Identify which cell holds the provided text, then report its [x, y] central coordinate. 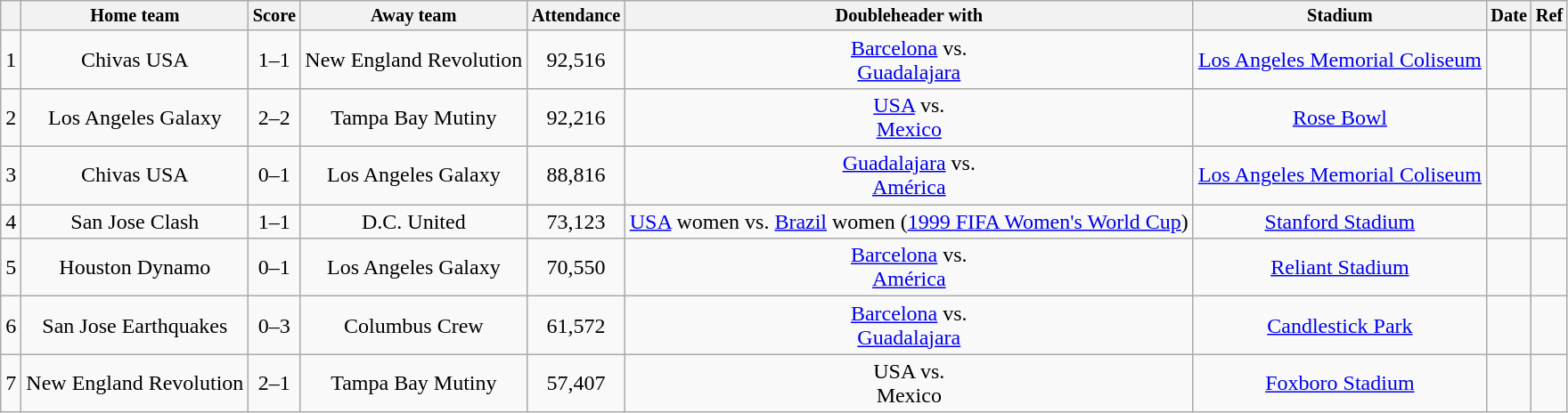
Date [1508, 16]
92,216 [576, 117]
0–3 [274, 326]
Stanford Stadium [1340, 222]
70,550 [576, 267]
Attendance [576, 16]
6 [11, 326]
Barcelona vs.América [909, 267]
57,407 [576, 383]
92,516 [576, 59]
3 [11, 176]
Home team [135, 16]
Reliant Stadium [1340, 267]
Stadium [1340, 16]
Score [274, 16]
Guadalajara vs.América [909, 176]
USA women vs. Brazil women (1999 FIFA Women's World Cup) [909, 222]
73,123 [576, 222]
4 [11, 222]
Columbus Crew [413, 326]
Ref [1549, 16]
Doubleheader with [909, 16]
2 [11, 117]
5 [11, 267]
1 [11, 59]
San Jose Clash [135, 222]
Candlestick Park [1340, 326]
88,816 [576, 176]
2–2 [274, 117]
Rose Bowl [1340, 117]
Away team [413, 16]
D.C. United [413, 222]
7 [11, 383]
Houston Dynamo [135, 267]
San Jose Earthquakes [135, 326]
61,572 [576, 326]
Foxboro Stadium [1340, 383]
2–1 [274, 383]
